Find where the given text appears and provide that cell's center as [x, y] coordinate. 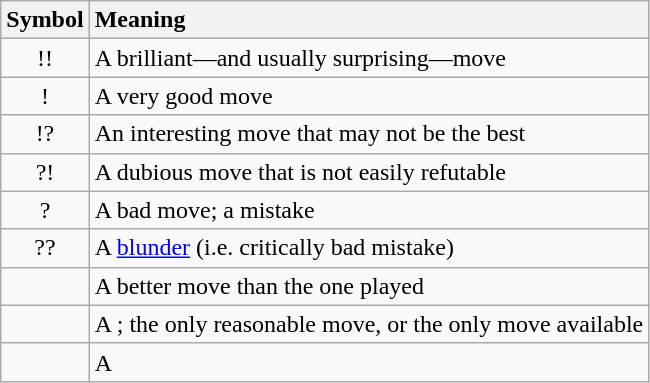
Meaning [369, 20]
A very good move [369, 96]
!! [45, 58]
A ; the only reasonable move, or the only move available [369, 324]
A blunder (i.e. critically bad mistake) [369, 248]
A bad move; a mistake [369, 210]
?? [45, 248]
A [369, 362]
!? [45, 134]
A brilliant—and usually surprising—move [369, 58]
? [45, 210]
A dubious move that is not easily refutable [369, 172]
Symbol [45, 20]
A better move than the one played [369, 286]
An interesting move that may not be the best [369, 134]
! [45, 96]
?! [45, 172]
